Return the [x, y] coordinate for the center point of the cell that contains the specified text.  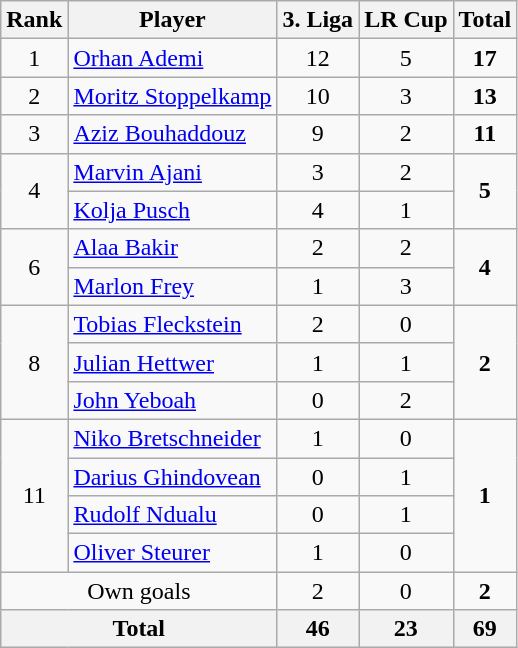
17 [485, 58]
6 [34, 267]
3. Liga [318, 20]
9 [318, 134]
Rank [34, 20]
Tobias Fleckstein [172, 324]
23 [406, 629]
Own goals [139, 591]
13 [485, 96]
Kolja Pusch [172, 210]
Marlon Frey [172, 286]
69 [485, 629]
Alaa Bakir [172, 248]
Oliver Steurer [172, 553]
46 [318, 629]
Orhan Ademi [172, 58]
Moritz Stoppelkamp [172, 96]
Rudolf Ndualu [172, 515]
John Yeboah [172, 400]
Marvin Ajani [172, 172]
Niko Bretschneider [172, 438]
Darius Ghindovean [172, 477]
Julian Hettwer [172, 362]
Aziz Bouhaddouz [172, 134]
12 [318, 58]
8 [34, 362]
Player [172, 20]
10 [318, 96]
LR Cup [406, 20]
